Capture the cell that displays the provided text and extract its [x, y] central coordinate. 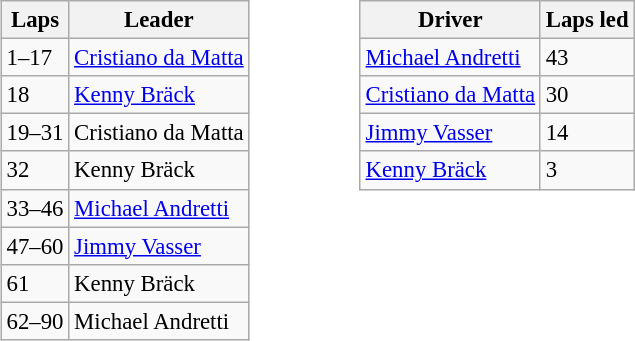
47–60 [35, 246]
33–46 [35, 208]
18 [35, 95]
Driver [450, 20]
3 [587, 170]
30 [587, 95]
32 [35, 170]
43 [587, 58]
Laps led [587, 20]
Laps [35, 20]
Leader [159, 20]
62–90 [35, 321]
14 [587, 133]
19–31 [35, 133]
61 [35, 283]
1–17 [35, 58]
